Find where the given text appears and provide that cell's center as (x, y) coordinate. 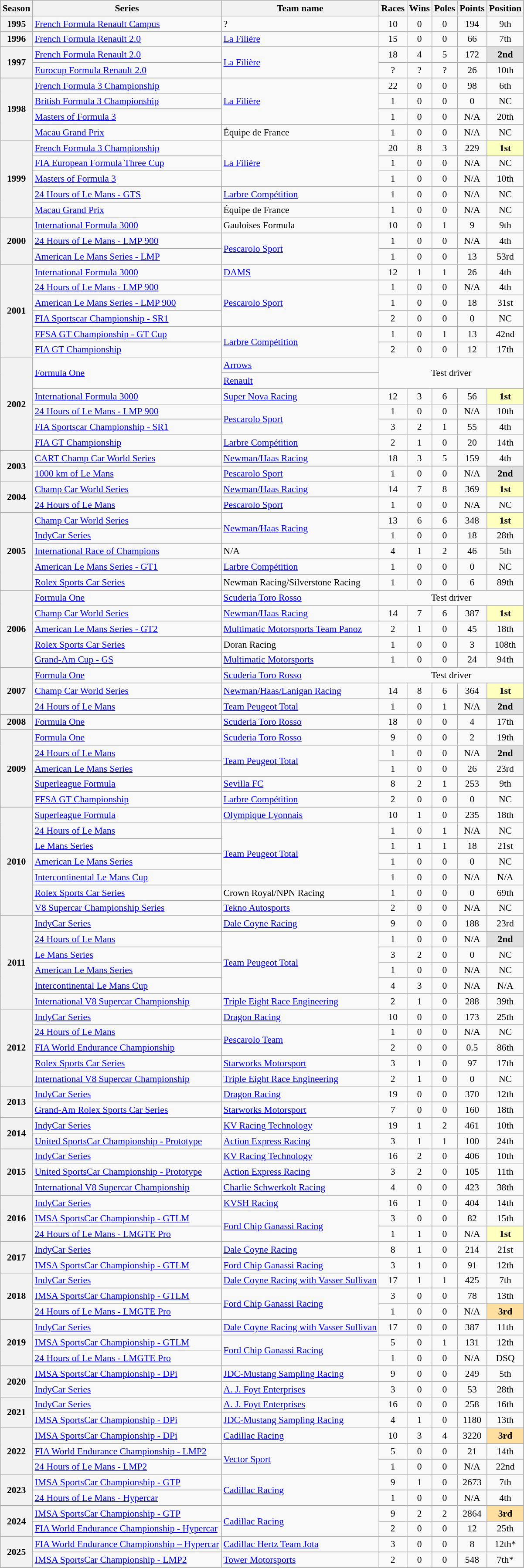
Super Nova Racing (300, 396)
Newman Racing/Silverstone Racing (300, 582)
FFSA GT Championship (126, 800)
364 (472, 691)
2014 (17, 1133)
2006 (17, 629)
249 (472, 1374)
2023 (17, 1490)
82 (472, 1219)
DAMS (300, 272)
53 (472, 1389)
FIA World Endurance Championship (126, 1048)
2005 (17, 551)
2864 (472, 1514)
91 (472, 1265)
66 (472, 39)
100 (472, 1141)
2022 (17, 1451)
370 (472, 1095)
2000 (17, 241)
188 (472, 924)
CART Champ Car World Series (126, 458)
2007 (17, 691)
Tekno Autosports (300, 908)
159 (472, 458)
1997 (17, 63)
Renault (300, 381)
2019 (17, 1342)
2015 (17, 1172)
2009 (17, 769)
2003 (17, 466)
53rd (505, 257)
69th (505, 893)
FIA World Endurance Championship - Hypercar (126, 1529)
19th (505, 738)
1998 (17, 109)
2020 (17, 1382)
288 (472, 1001)
Series (126, 8)
2008 (17, 722)
Team name (300, 8)
42nd (505, 334)
131 (472, 1343)
Multimatic Motorsports (300, 660)
369 (472, 490)
406 (472, 1156)
Grand-Am Rolex Sports Car Series (126, 1110)
Pescarolo Team (300, 1040)
89th (505, 582)
172 (472, 55)
2011 (17, 963)
Poles (445, 8)
Crown Royal/NPN Racing (300, 893)
6th (505, 86)
Races (393, 8)
22 (393, 86)
American Le Mans Series - GT2 (126, 629)
Vector Sport (300, 1459)
21 (472, 1451)
423 (472, 1188)
V8 Supercar Championship Series (126, 908)
International Race of Champions (126, 551)
2012 (17, 1048)
2016 (17, 1219)
KVSH Racing (300, 1203)
Eurocup Formula Renault 2.0 (126, 71)
DSQ (505, 1358)
31st (505, 303)
24 Hours of Le Mans - LMP2 (126, 1467)
173 (472, 1017)
15 (393, 39)
FIA European Formula Three Cup (126, 163)
160 (472, 1110)
Wins (419, 8)
12th* (505, 1544)
1000 km of Le Mans (126, 474)
1995 (17, 24)
24 Hours of Le Mans - Hypercar (126, 1498)
Olympique Lyonnais (300, 815)
American Le Mans Series - GT1 (126, 567)
Doran Racing (300, 645)
Grand-Am Cup - GS (126, 660)
2004 (17, 497)
Charlie Schwerkolt Racing (300, 1188)
108th (505, 645)
Season (17, 8)
2673 (472, 1483)
IMSA SportsCar Championship - LMP2 (126, 1560)
94th (505, 660)
548 (472, 1560)
348 (472, 520)
American Le Mans Series - LMP 900 (126, 303)
Sevilla FC (300, 784)
461 (472, 1125)
Gauloises Formula (300, 226)
2017 (17, 1257)
Multimatic Motorsports Team Panoz (300, 629)
2013 (17, 1102)
235 (472, 815)
British Formula 3 Championship (126, 101)
105 (472, 1172)
229 (472, 148)
425 (472, 1281)
2018 (17, 1296)
15th (505, 1219)
FIA World Endurance Championship – Hypercar (126, 1544)
46 (472, 551)
258 (472, 1405)
24 Hours of Le Mans - GTS (126, 195)
45 (472, 629)
404 (472, 1203)
French Formula Renault Campus (126, 24)
Newman/Haas/Lanigan Racing (300, 691)
24th (505, 1141)
56 (472, 396)
1180 (472, 1420)
2025 (17, 1552)
0.5 (472, 1048)
2021 (17, 1412)
FIA World Endurance Championship - LMP2 (126, 1451)
97 (472, 1064)
1996 (17, 39)
7th* (505, 1560)
Points (472, 8)
1999 (17, 179)
Cadillac Hertz Team Jota (300, 1544)
20th (505, 117)
3220 (472, 1436)
Position (505, 8)
253 (472, 784)
98 (472, 86)
24 (472, 660)
Tower Motorsports (300, 1560)
22nd (505, 1467)
194 (472, 24)
2024 (17, 1521)
78 (472, 1296)
2002 (17, 404)
214 (472, 1250)
American Le Mans Series - LMP (126, 257)
16th (505, 1405)
Arrows (300, 365)
38th (505, 1188)
FFSA GT Championship - GT Cup (126, 334)
2010 (17, 862)
2001 (17, 311)
55 (472, 427)
86th (505, 1048)
39th (505, 1001)
